Provide the (x, y) coordinate of the cell's center where the given text is located.  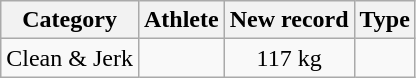
New record (289, 20)
117 kg (289, 58)
Category (70, 20)
Clean & Jerk (70, 58)
Type (384, 20)
Athlete (181, 20)
